Scan for the cell matching the given text and deliver its [X, Y] coordinate at center. 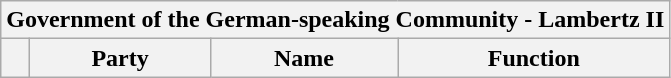
Government of the German-speaking Community - Lambertz II [336, 20]
Party [120, 58]
Name [304, 58]
Function [534, 58]
